Provide the (x, y) coordinate of the cell's center where the given text is located.  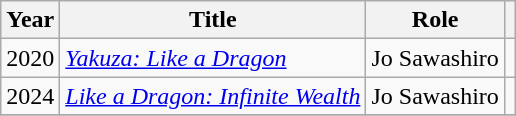
Title (213, 20)
2020 (30, 58)
Yakuza: Like a Dragon (213, 58)
2024 (30, 96)
Year (30, 20)
Like a Dragon: Infinite Wealth (213, 96)
Role (435, 20)
